Determine the (X, Y) coordinate at the center of the cell enclosing the given text.  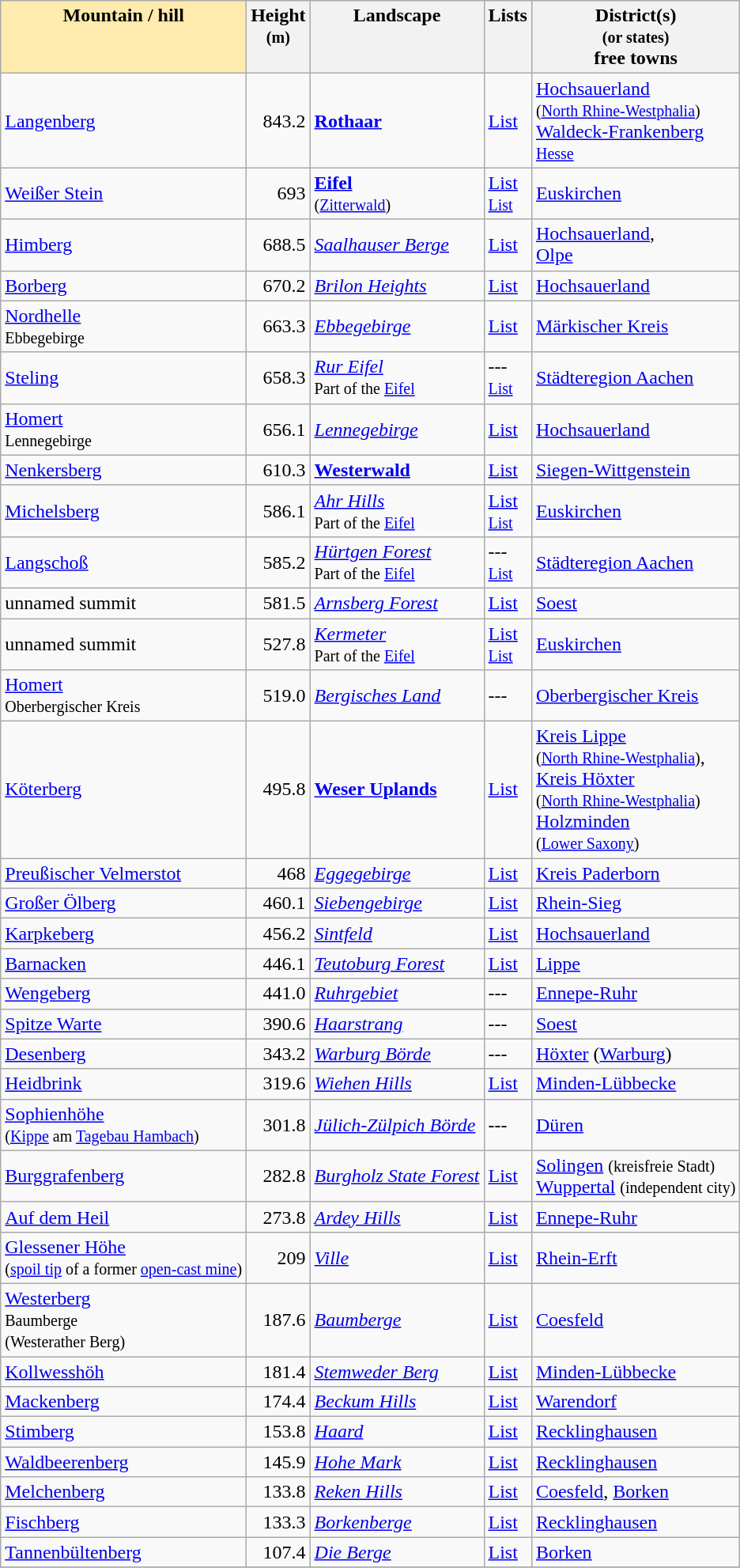
Ardey Hills (397, 1217)
468 (278, 873)
Hochsauerland(North Rhine-Westphalia)Waldeck-FrankenbergHesse (636, 120)
Burgholz State Forest (397, 1176)
843.2 (278, 120)
301.8 (278, 1125)
Sintfeld (397, 934)
Lennegebirge (397, 429)
Michelsberg (123, 511)
Langenberg (123, 120)
Oberbergischer Kreis (636, 696)
446.1 (278, 964)
Ebbegebirge (397, 326)
610.3 (278, 470)
586.1 (278, 511)
187.6 (278, 1320)
145.9 (278, 1462)
Coesfeld, Borken (636, 1492)
Solingen (kreisfreie Stadt)Wuppertal (independent city) (636, 1176)
Warburg Börde (397, 1054)
Rhein-Erft (636, 1258)
Coesfeld (636, 1320)
Lippe (636, 964)
Himberg (123, 245)
Borberg (123, 286)
Beckum Hills (397, 1402)
Steling (123, 378)
658.3 (278, 378)
HomertLennegebirge (123, 429)
Borkenberge (397, 1522)
Landscape (397, 37)
Haarstrang (397, 1024)
Ville (397, 1258)
Preußischer Velmerstot (123, 873)
Reken Hills (397, 1492)
Siebengebirge (397, 903)
Karpkeberg (123, 934)
456.2 (278, 934)
282.8 (278, 1176)
Tannenbültenberg (123, 1552)
527.8 (278, 644)
District(s) (or states)free towns (636, 37)
--- List (508, 562)
Rur EifelPart of the Eifel (397, 378)
Desenberg (123, 1054)
Großer Ölberg (123, 903)
Mackenberg (123, 1402)
Höxter (Warburg) (636, 1054)
107.4 (278, 1552)
Stemweder Berg (397, 1371)
133.8 (278, 1492)
133.3 (278, 1522)
Ruhrgebiet (397, 994)
Melchenberg (123, 1492)
Wiehen Hills (397, 1084)
Spitze Warte (123, 1024)
Auf dem Heil (123, 1217)
Teutoburg Forest (397, 964)
---List (508, 378)
670.2 (278, 286)
Mountain / hill (123, 37)
174.4 (278, 1402)
Kreis Lippe(North Rhine-Westphalia), Kreis Höxter(North Rhine-Westphalia)Holzminden(Lower Saxony) (636, 790)
Stimberg (123, 1432)
Borken (636, 1552)
460.1 (278, 903)
Hürtgen ForestPart of the Eifel (397, 562)
495.8 (278, 790)
WesterbergBaumberge(Westerather Berg) (123, 1320)
Köterberg (123, 790)
HomertOberbergischer Kreis (123, 696)
Eifel(Zitterwald) (397, 193)
209 (278, 1258)
Düren (636, 1125)
Rothaar (397, 120)
441.0 (278, 994)
153.8 (278, 1432)
Saalhauser Berge (397, 245)
273.8 (278, 1217)
Nenkersberg (123, 470)
Wengeberg (123, 994)
519.0 (278, 696)
Kreis Paderborn (636, 873)
390.6 (278, 1024)
Burggrafenberg (123, 1176)
Märkischer Kreis (636, 326)
Kollwesshöh (123, 1371)
Jülich-Zülpich Börde (397, 1125)
Die Berge (397, 1552)
Baumberge (397, 1320)
NordhelleEbbegebirge (123, 326)
Heidbrink (123, 1084)
Langschoß (123, 562)
585.2 (278, 562)
Arnsberg Forest (397, 603)
KermeterPart of the Eifel (397, 644)
Waldbeerenberg (123, 1462)
Weser Uplands (397, 790)
Warendorf (636, 1402)
Siegen-Wittgenstein (636, 470)
Eggegebirge (397, 873)
Sophienhöhe(Kippe am Tagebau Hambach) (123, 1125)
Weißer Stein (123, 193)
Glessener Höhe(spoil tip of a former open-cast mine) (123, 1258)
581.5 (278, 603)
Barnacken (123, 964)
343.2 (278, 1054)
Brilon Heights (397, 286)
656.1 (278, 429)
Height(m) (278, 37)
688.5 (278, 245)
Lists (508, 37)
Fischberg (123, 1522)
Rhein-Sieg (636, 903)
Hochsauerland,Olpe (636, 245)
Bergisches Land (397, 696)
693 (278, 193)
Westerwald (397, 470)
181.4 (278, 1371)
Hohe Mark (397, 1462)
Haard (397, 1432)
663.3 (278, 326)
Ahr HillsPart of the Eifel (397, 511)
319.6 (278, 1084)
